Pinpoint the cell where the given text exists, returning its [X, Y] midpoint coordinate. 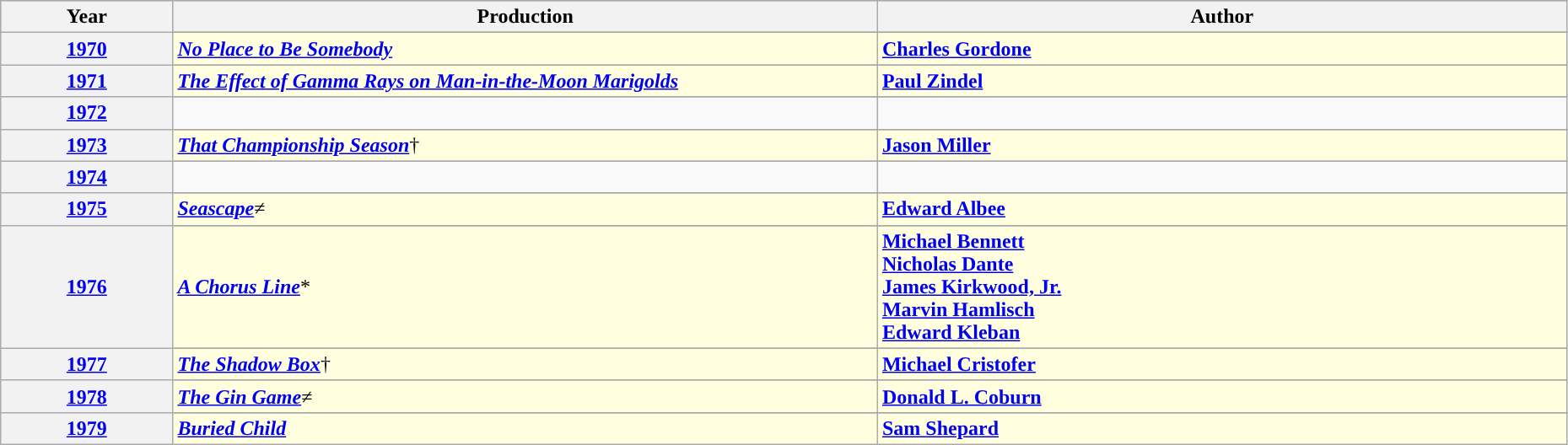
1977 [87, 364]
1975 [87, 209]
The Gin Game≠ [525, 396]
Production [525, 17]
Seascape≠ [525, 209]
Buried Child [525, 428]
Sam Shepard [1221, 428]
1976 [87, 287]
1972 [87, 113]
Year [87, 17]
Michael Bennett Nicholas Dante James Kirkwood, Jr. Marvin Hamlisch Edward Kleban [1221, 287]
A Chorus Line* [525, 287]
The Effect of Gamma Rays on Man-in-the-Moon Marigolds [525, 81]
Author [1221, 17]
That Championship Season† [525, 145]
Donald L. Coburn [1221, 396]
1970 [87, 49]
Charles Gordone [1221, 49]
Jason Miller [1221, 145]
1974 [87, 177]
No Place to Be Somebody [525, 49]
1979 [87, 428]
1978 [87, 396]
Michael Cristofer [1221, 364]
1971 [87, 81]
Paul Zindel [1221, 81]
Edward Albee [1221, 209]
1973 [87, 145]
The Shadow Box† [525, 364]
